Extract the (X, Y) coordinate from the center of the cell holding the provided text.  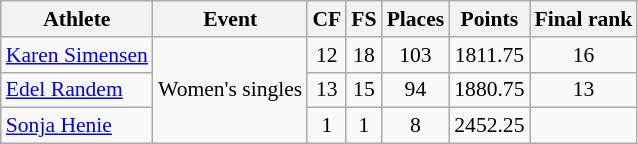
CF (326, 19)
Places (416, 19)
Final rank (584, 19)
Event (230, 19)
8 (416, 126)
Edel Randem (77, 90)
12 (326, 55)
Athlete (77, 19)
18 (364, 55)
16 (584, 55)
15 (364, 90)
2452.25 (489, 126)
Points (489, 19)
Sonja Henie (77, 126)
Women's singles (230, 90)
Karen Simensen (77, 55)
1811.75 (489, 55)
FS (364, 19)
94 (416, 90)
103 (416, 55)
1880.75 (489, 90)
